Capture the cell that displays the provided text and extract its [X, Y] central coordinate. 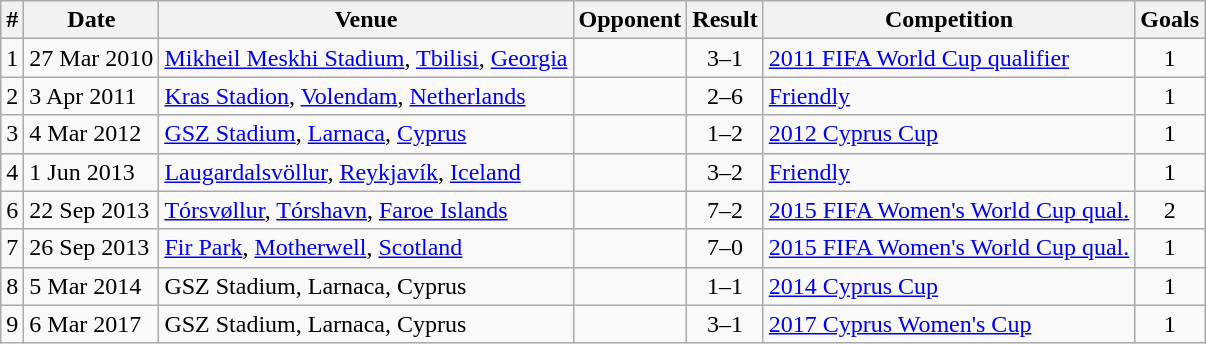
26 Sep 2013 [92, 248]
Competition [949, 20]
2017 Cyprus Women's Cup [949, 324]
Kras Stadion, Volendam, Netherlands [366, 96]
1–1 [725, 286]
# [12, 20]
3 Apr 2011 [92, 96]
4 Mar 2012 [92, 134]
7–2 [725, 210]
2014 Cyprus Cup [949, 286]
7–0 [725, 248]
8 [12, 286]
Laugardalsvöllur, Reykjavík, Iceland [366, 172]
Goals [1170, 20]
3 [12, 134]
4 [12, 172]
22 Sep 2013 [92, 210]
Venue [366, 20]
2–6 [725, 96]
9 [12, 324]
6 [12, 210]
7 [12, 248]
Opponent [630, 20]
2011 FIFA World Cup qualifier [949, 58]
1 Jun 2013 [92, 172]
Mikheil Meskhi Stadium, Tbilisi, Georgia [366, 58]
3–2 [725, 172]
27 Mar 2010 [92, 58]
Result [725, 20]
Tórsvøllur, Tórshavn, Faroe Islands [366, 210]
2012 Cyprus Cup [949, 134]
5 Mar 2014 [92, 286]
6 Mar 2017 [92, 324]
1–2 [725, 134]
Fir Park, Motherwell, Scotland [366, 248]
Date [92, 20]
